Locate the cell with the specified text and output its (X, Y) center coordinate. 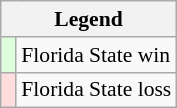
Legend (89, 19)
Florida State win (96, 55)
Florida State loss (96, 90)
